Capture the cell that displays the provided text and extract its [x, y] central coordinate. 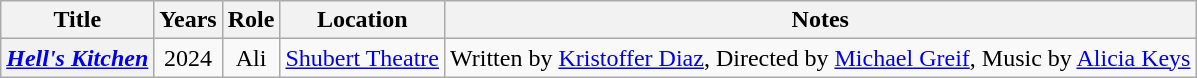
Notes [820, 20]
Hell's Kitchen [78, 58]
Years [188, 20]
Shubert Theatre [362, 58]
Ali [251, 58]
Title [78, 20]
Written by Kristoffer Diaz, Directed by Michael Greif, Music by Alicia Keys [820, 58]
Location [362, 20]
Role [251, 20]
2024 [188, 58]
